Identify which cell holds the provided text, then report its [x, y] central coordinate. 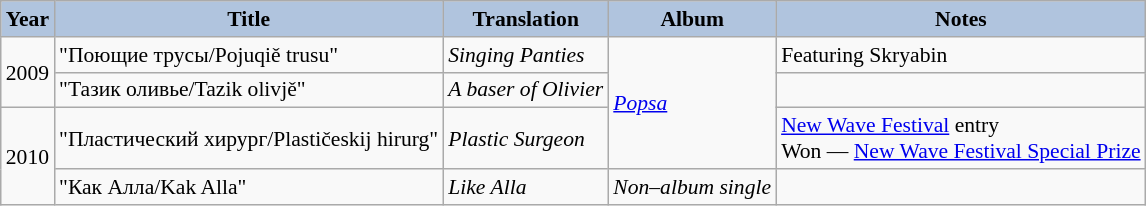
Singing Panties [526, 55]
Non–album single [692, 187]
"Пластический хирург/Plastičeskij hirurg" [248, 138]
New Wave Festival entry Won — New Wave Festival Special Prize [961, 138]
Popsa [692, 103]
Translation [526, 19]
Featuring Skryabin [961, 55]
"Поющие трусы/Pojuqiě trusu" [248, 55]
2010 [28, 156]
"Тазик оливье/Tazik olivjě" [248, 90]
Album [692, 19]
Year [28, 19]
"Как Алла/Kak Alla" [248, 187]
A baser of Olivier [526, 90]
Plastic Surgeon [526, 138]
Like Alla [526, 187]
Title [248, 19]
Notes [961, 19]
2009 [28, 72]
